Return the [x, y] coordinate for the center point of the cell that contains the specified text.  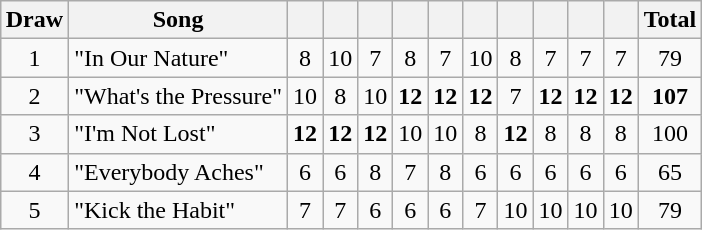
2 [34, 96]
"I'm Not Lost" [178, 134]
"Everybody Aches" [178, 172]
"What's the Pressure" [178, 96]
4 [34, 172]
1 [34, 58]
Song [178, 20]
3 [34, 134]
Total [670, 20]
"In Our Nature" [178, 58]
5 [34, 210]
107 [670, 96]
"Kick the Habit" [178, 210]
100 [670, 134]
Draw [34, 20]
65 [670, 172]
